Detect which cell encompasses the target text, then output its (x, y) center coordinate. 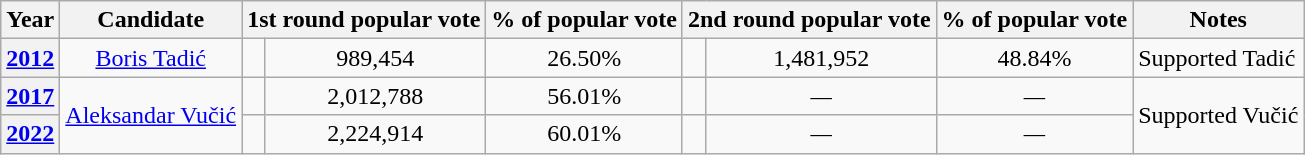
48.84% (1034, 58)
Aleksandar Vučić (151, 115)
60.01% (584, 134)
Supported Tadić (1218, 58)
2012 (30, 58)
Notes (1218, 20)
2nd round popular vote (809, 20)
1st round popular vote (364, 20)
989,454 (374, 58)
56.01% (584, 96)
Supported Vučić (1218, 115)
26.50% (584, 58)
Year (30, 20)
Boris Tadić (151, 58)
2017 (30, 96)
2022 (30, 134)
2,224,914 (374, 134)
2,012,788 (374, 96)
1,481,952 (821, 58)
Candidate (151, 20)
